Provide the [X, Y] coordinate of the cell's center where the given text is located.  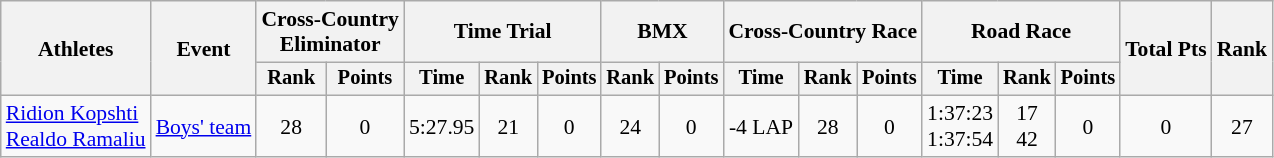
Road Race [1021, 32]
24 [630, 126]
Total Pts [1166, 48]
Ridion KopshtiRealdo Ramaliu [76, 126]
Time Trial [502, 32]
27 [1242, 126]
Cross-CountryEliminator [330, 32]
21 [508, 126]
-4 LAP [760, 126]
1742 [1027, 126]
Athletes [76, 48]
Event [204, 48]
Boys' team [204, 126]
BMX [662, 32]
Cross-Country Race [822, 32]
1:37:231:37:54 [960, 126]
5:27.95 [442, 126]
